Detect which cell encompasses the target text, then output its (x, y) center coordinate. 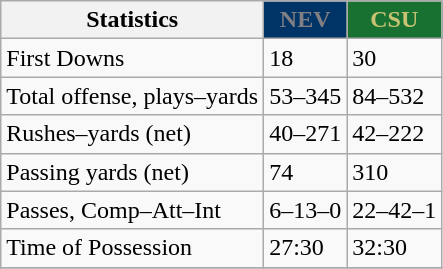
30 (394, 58)
53–345 (306, 96)
CSU (394, 20)
40–271 (306, 134)
18 (306, 58)
27:30 (306, 248)
Total offense, plays–yards (132, 96)
74 (306, 172)
42–222 (394, 134)
First Downs (132, 58)
Passing yards (net) (132, 172)
Rushes–yards (net) (132, 134)
NEV (306, 20)
84–532 (394, 96)
Time of Possession (132, 248)
Statistics (132, 20)
Passes, Comp–Att–Int (132, 210)
6–13–0 (306, 210)
22–42–1 (394, 210)
32:30 (394, 248)
310 (394, 172)
